Provide the [X, Y] coordinate of the cell's center where the given text is located.  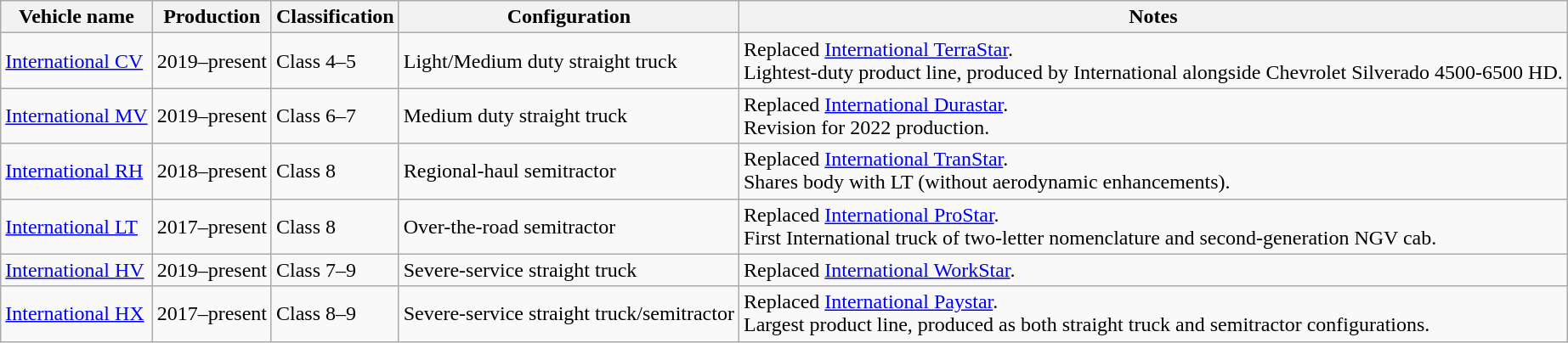
Class 8–9 [335, 314]
International MV [76, 115]
International HX [76, 314]
Replaced International TerraStar.Lightest-duty product line, produced by International alongside Chevrolet Silverado 4500-6500 HD. [1152, 61]
Class 4–5 [335, 61]
International HV [76, 270]
Classification [335, 17]
Configuration [569, 17]
Severe-service straight truck [569, 270]
Replaced International ProStar.First International truck of two-letter nomenclature and second-generation NGV cab. [1152, 226]
International RH [76, 171]
Replaced International Durastar.Revision for 2022 production. [1152, 115]
Replaced International WorkStar. [1152, 270]
International LT [76, 226]
Class 6–7 [335, 115]
Regional-haul semitractor [569, 171]
Light/Medium duty straight truck [569, 61]
Over-the-road semitractor [569, 226]
Production [212, 17]
Class 7–9 [335, 270]
Vehicle name [76, 17]
Replaced International TranStar.Shares body with LT (without aerodynamic enhancements). [1152, 171]
Medium duty straight truck [569, 115]
Notes [1152, 17]
International CV [76, 61]
Replaced International Paystar.Largest product line, produced as both straight truck and semitractor configurations. [1152, 314]
2018–present [212, 171]
Severe-service straight truck/semitractor [569, 314]
